Identify which cell holds the provided text, then report its (X, Y) central coordinate. 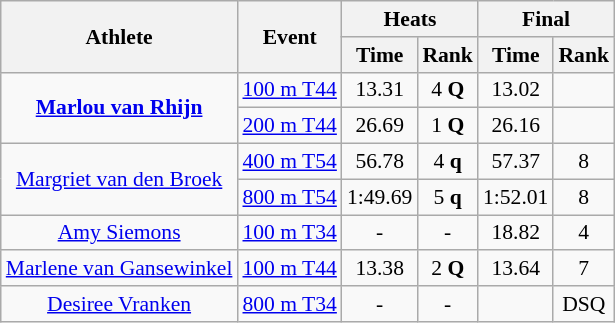
Amy Siemons (120, 233)
4 Q (448, 90)
13.38 (380, 269)
DSQ (584, 304)
4 q (448, 162)
1:49.69 (380, 197)
57.37 (516, 162)
800 m T54 (289, 197)
13.64 (516, 269)
Marlou van Rhijn (120, 108)
5 q (448, 197)
400 m T54 (289, 162)
18.82 (516, 233)
7 (584, 269)
Athlete (120, 36)
26.69 (380, 126)
13.02 (516, 90)
Event (289, 36)
1:52.01 (516, 197)
Margriet van den Broek (120, 180)
4 (584, 233)
Final (546, 19)
800 m T34 (289, 304)
Marlene van Gansewinkel (120, 269)
Heats (410, 19)
26.16 (516, 126)
2 Q (448, 269)
1 Q (448, 126)
Desiree Vranken (120, 304)
200 m T44 (289, 126)
13.31 (380, 90)
100 m T34 (289, 233)
56.78 (380, 162)
